Capture the cell that displays the provided text and extract its (X, Y) central coordinate. 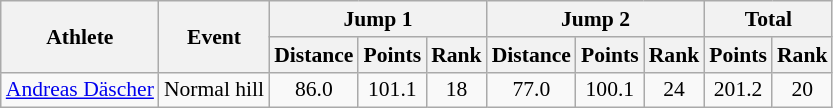
Event (214, 36)
86.0 (314, 90)
Jump 1 (378, 19)
101.1 (392, 90)
201.2 (738, 90)
Andreas Däscher (80, 90)
100.1 (610, 90)
18 (456, 90)
24 (674, 90)
Normal hill (214, 90)
Total (768, 19)
77.0 (532, 90)
Jump 2 (596, 19)
20 (802, 90)
Athlete (80, 36)
